Capture the cell that displays the provided text and extract its [x, y] central coordinate. 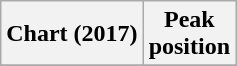
Chart (2017) [72, 34]
Peakposition [189, 34]
